Determine the (x, y) coordinate at the center of the cell enclosing the given text.  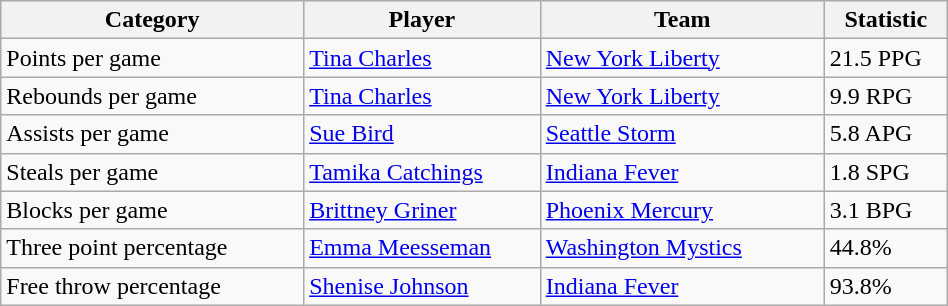
9.9 RPG (886, 96)
44.8% (886, 248)
Shenise Johnson (422, 286)
Points per game (152, 58)
3.1 BPG (886, 210)
Steals per game (152, 172)
Team (682, 20)
Sue Bird (422, 134)
5.8 APG (886, 134)
1.8 SPG (886, 172)
Statistic (886, 20)
Blocks per game (152, 210)
Player (422, 20)
Phoenix Mercury (682, 210)
Tamika Catchings (422, 172)
Three point percentage (152, 248)
21.5 PPG (886, 58)
Rebounds per game (152, 96)
Assists per game (152, 134)
Free throw percentage (152, 286)
Brittney Griner (422, 210)
Emma Meesseman (422, 248)
Washington Mystics (682, 248)
Seattle Storm (682, 134)
93.8% (886, 286)
Category (152, 20)
